Search for the cell housing the specified text and yield its (X, Y) center coordinate. 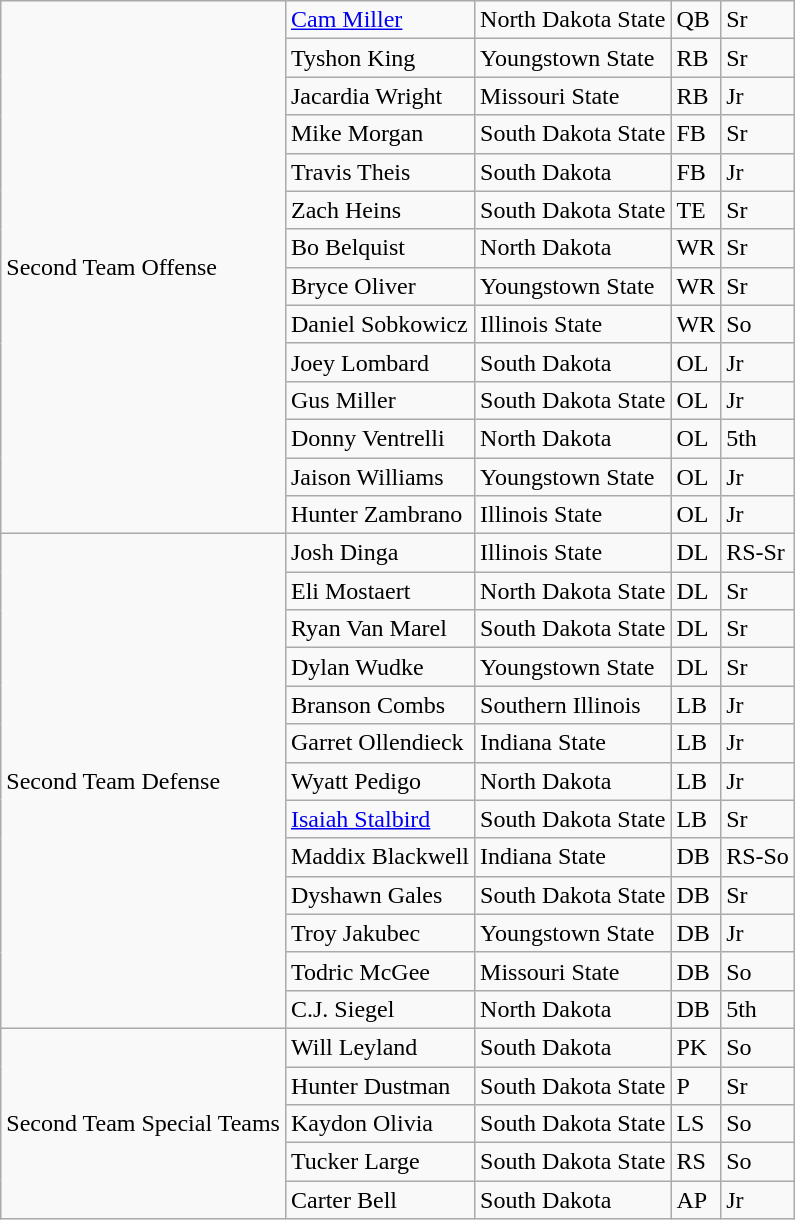
Hunter Zambrano (380, 515)
Maddix Blackwell (380, 857)
Kaydon Olivia (380, 1124)
Mike Morgan (380, 134)
Will Leyland (380, 1047)
Bo Belquist (380, 248)
Branson Combs (380, 705)
Travis Theis (380, 172)
Donny Ventrelli (380, 438)
Ryan Van Marel (380, 629)
Joey Lombard (380, 362)
Gus Miller (380, 400)
Zach Heins (380, 210)
Jaison Williams (380, 477)
Second Team Defense (144, 782)
Cam Miller (380, 20)
LS (696, 1124)
AP (696, 1200)
Wyatt Pedigo (380, 781)
Dylan Wudke (380, 667)
Troy Jakubec (380, 933)
Carter Bell (380, 1200)
RS-Sr (758, 553)
PK (696, 1047)
Dyshawn Gales (380, 895)
Jacardia Wright (380, 96)
Eli Mostaert (380, 591)
Second Team Special Teams (144, 1123)
Second Team Offense (144, 268)
Tyshon King (380, 58)
P (696, 1085)
RS (696, 1162)
RS-So (758, 857)
QB (696, 20)
Isaiah Stalbird (380, 819)
Southern Illinois (573, 705)
Josh Dinga (380, 553)
Daniel Sobkowicz (380, 324)
Hunter Dustman (380, 1085)
Tucker Large (380, 1162)
C.J. Siegel (380, 1009)
Garret Ollendieck (380, 743)
TE (696, 210)
Todric McGee (380, 971)
Bryce Oliver (380, 286)
